Detect which cell encompasses the target text, then output its [X, Y] center coordinate. 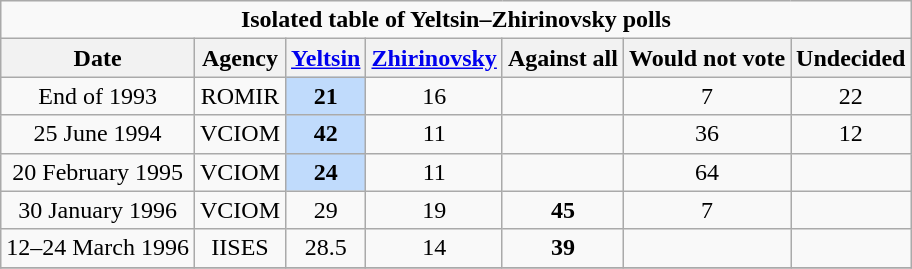
Undecided [851, 58]
21 [326, 96]
Against all [562, 58]
12 [851, 134]
ROMIR [240, 96]
End of 1993 [98, 96]
16 [434, 96]
22 [851, 96]
28.5 [326, 248]
36 [706, 134]
12–24 March 1996 [98, 248]
24 [326, 172]
Would not vote [706, 58]
19 [434, 210]
64 [706, 172]
Yeltsin [326, 58]
Agency [240, 58]
Zhirinovsky [434, 58]
Date [98, 58]
39 [562, 248]
30 January 1996 [98, 210]
42 [326, 134]
29 [326, 210]
IISES [240, 248]
20 February 1995 [98, 172]
14 [434, 248]
Isolated table of Yeltsin–Zhirinovsky polls [456, 20]
45 [562, 210]
25 June 1994 [98, 134]
